Locate the cell with the specified text and output its (X, Y) center coordinate. 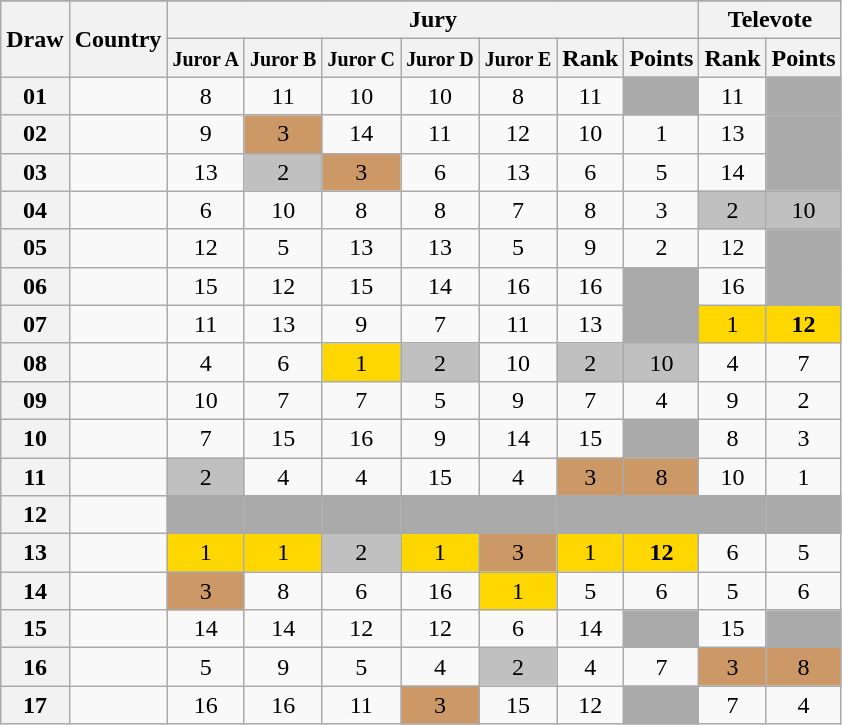
Country (118, 39)
Juror D (440, 58)
07 (35, 324)
05 (35, 248)
08 (35, 362)
01 (35, 96)
04 (35, 210)
Jury (433, 20)
Televote (770, 20)
17 (35, 705)
Draw (35, 39)
Juror E (518, 58)
09 (35, 400)
Juror B (283, 58)
03 (35, 172)
02 (35, 134)
Juror A (206, 58)
06 (35, 286)
Juror C (362, 58)
